Scan for the cell matching the given text and deliver its [x, y] coordinate at center. 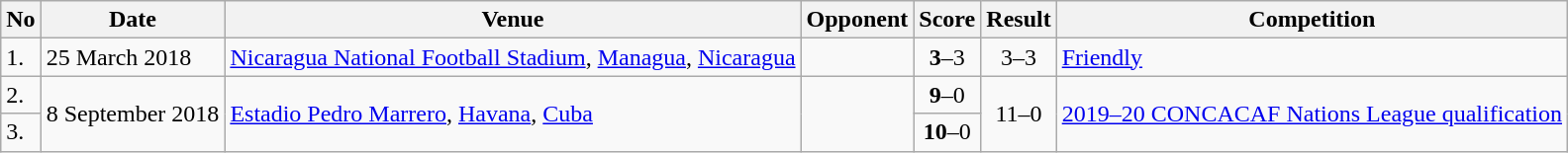
Nicaragua National Football Stadium, Managua, Nicaragua [513, 57]
Date [133, 20]
9–0 [947, 95]
8 September 2018 [133, 114]
2019–20 CONCACAF Nations League qualification [1312, 114]
2. [21, 95]
Venue [513, 20]
Estadio Pedro Marrero, Havana, Cuba [513, 114]
Result [1019, 20]
25 March 2018 [133, 57]
11–0 [1019, 114]
Score [947, 20]
Opponent [857, 20]
10–0 [947, 132]
3. [21, 132]
Friendly [1312, 57]
Competition [1312, 20]
1. [21, 57]
No [21, 20]
